Output the [x, y] coordinate of the center of the cell containing the given text.  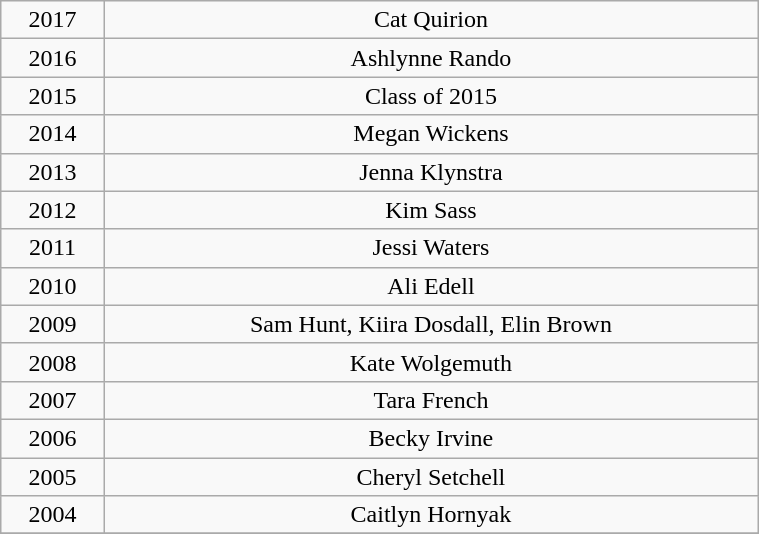
2016 [52, 58]
2015 [52, 96]
Becky Irvine [430, 438]
2008 [52, 362]
Tara French [430, 400]
Sam Hunt, Kiira Dosdall, Elin Brown [430, 324]
Cat Quirion [430, 20]
2017 [52, 20]
Kim Sass [430, 210]
Class of 2015 [430, 96]
Ashlynne Rando [430, 58]
2005 [52, 477]
Kate Wolgemuth [430, 362]
Jessi Waters [430, 248]
2004 [52, 515]
2006 [52, 438]
2012 [52, 210]
2010 [52, 286]
Caitlyn Hornyak [430, 515]
Megan Wickens [430, 134]
2014 [52, 134]
2007 [52, 400]
Cheryl Setchell [430, 477]
2009 [52, 324]
Ali Edell [430, 286]
Jenna Klynstra [430, 172]
2013 [52, 172]
2011 [52, 248]
